For the text-containing cell, return its midpoint in [x, y] coordinate format. 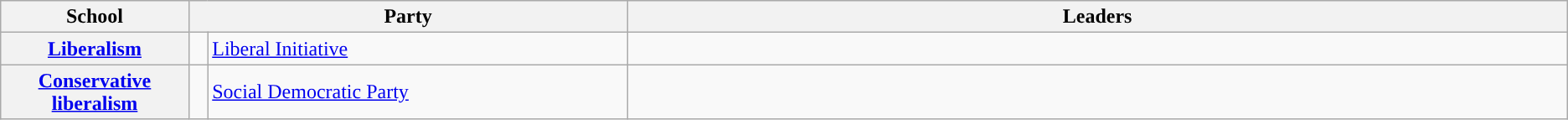
Social Democratic Party [417, 92]
Conservative liberalism [95, 92]
School [95, 17]
Leaders [1097, 17]
Party [408, 17]
Liberal Initiative [417, 49]
Liberalism [95, 49]
